Output the [x, y] coordinate of the center of the cell containing the given text.  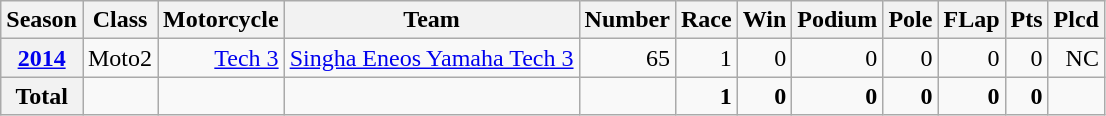
Win [764, 20]
Total [42, 96]
Singha Eneos Yamaha Tech 3 [432, 58]
NC [1076, 58]
Race [706, 20]
Pole [910, 20]
Class [120, 20]
Pts [1026, 20]
Moto2 [120, 58]
FLap [972, 20]
Tech 3 [222, 58]
2014 [42, 58]
Motorcycle [222, 20]
Plcd [1076, 20]
Season [42, 20]
Podium [838, 20]
Number [627, 20]
Team [432, 20]
65 [627, 58]
